Provide the [x, y] coordinate of the cell's center where the given text is located.  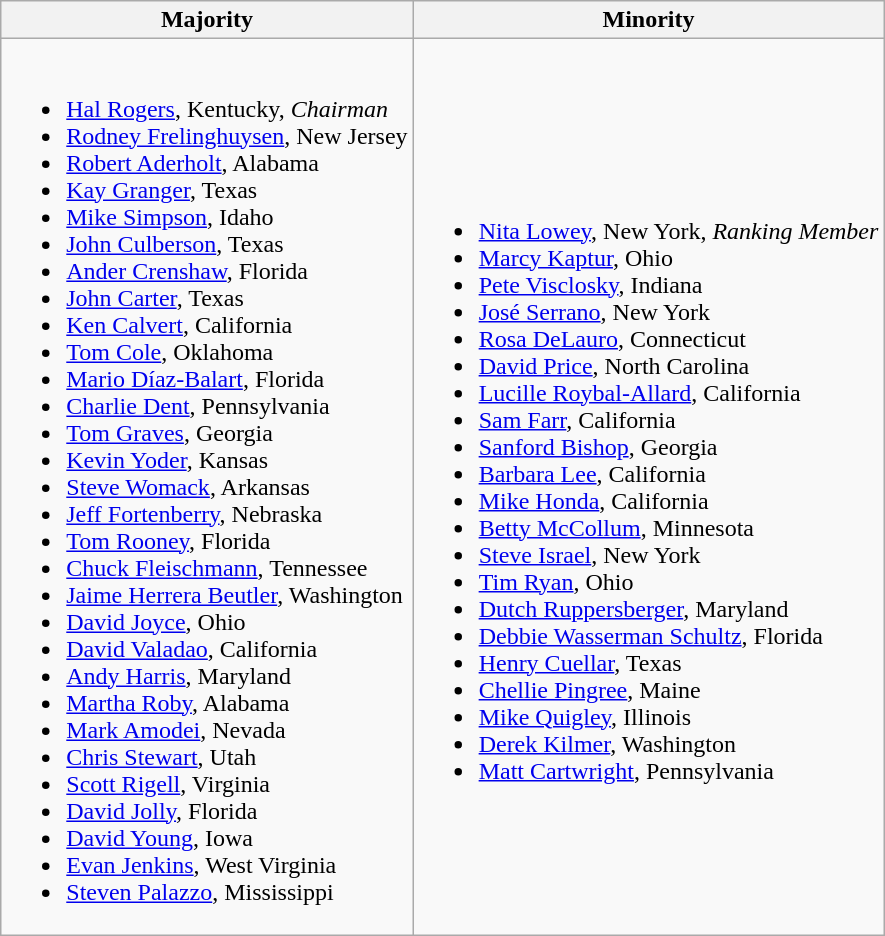
Majority [207, 20]
Minority [648, 20]
